Determine the (X, Y) coordinate at the center of the cell enclosing the given text.  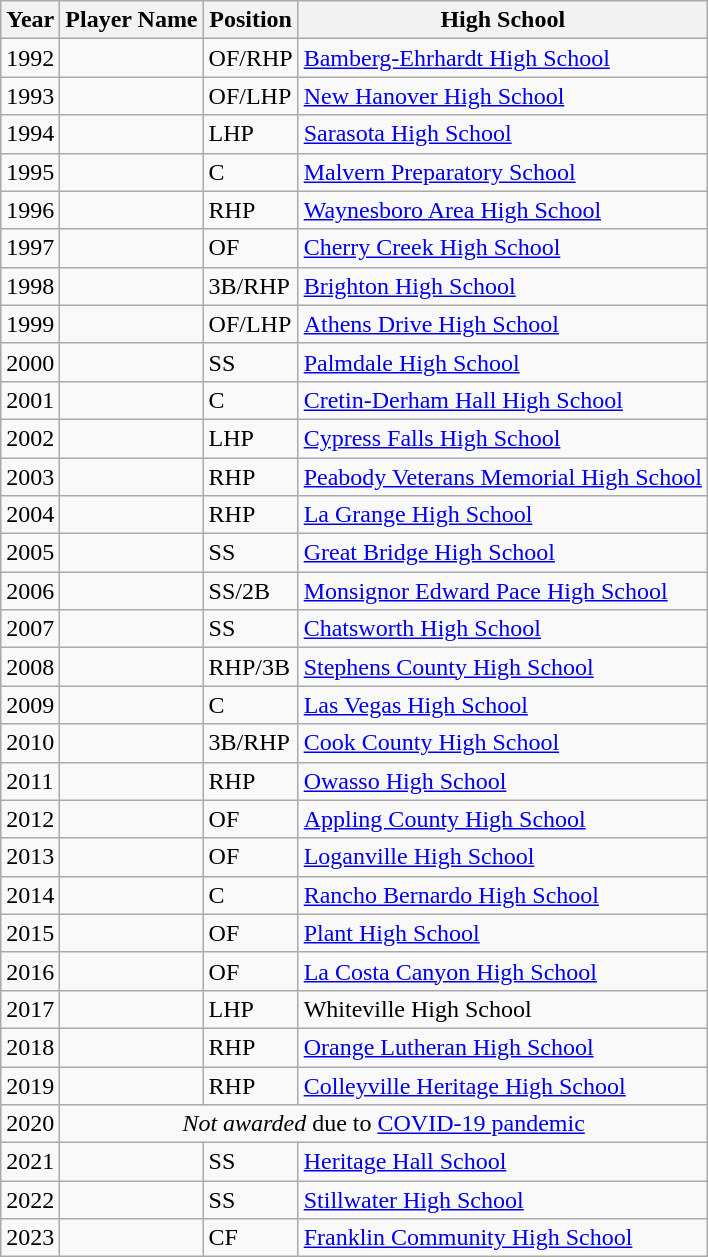
Stephens County High School (502, 667)
1998 (30, 286)
High School (502, 20)
1995 (30, 172)
2021 (30, 1162)
CF (250, 1238)
Cook County High School (502, 743)
Cypress Falls High School (502, 438)
2005 (30, 553)
La Grange High School (502, 515)
2022 (30, 1200)
2014 (30, 895)
Las Vegas High School (502, 705)
Great Bridge High School (502, 553)
2016 (30, 971)
2007 (30, 629)
Waynesboro Area High School (502, 210)
1993 (30, 96)
Owasso High School (502, 781)
1999 (30, 324)
2018 (30, 1047)
2009 (30, 705)
Colleyville Heritage High School (502, 1085)
2008 (30, 667)
Heritage Hall School (502, 1162)
Whiteville High School (502, 1009)
1994 (30, 134)
Cretin-Derham Hall High School (502, 400)
Sarasota High School (502, 134)
2013 (30, 857)
2012 (30, 819)
Franklin Community High School (502, 1238)
OF/RHP (250, 58)
Monsignor Edward Pace High School (502, 591)
Year (30, 20)
SS/2B (250, 591)
2023 (30, 1238)
Chatsworth High School (502, 629)
2020 (30, 1124)
2002 (30, 438)
Loganville High School (502, 857)
2004 (30, 515)
Stillwater High School (502, 1200)
2010 (30, 743)
2001 (30, 400)
2017 (30, 1009)
RHP/3B (250, 667)
2019 (30, 1085)
2003 (30, 477)
2000 (30, 362)
New Hanover High School (502, 96)
Plant High School (502, 933)
Bamberg-Ehrhardt High School (502, 58)
Palmdale High School (502, 362)
Brighton High School (502, 286)
Athens Drive High School (502, 324)
Appling County High School (502, 819)
Not awarded due to COVID-19 pandemic (384, 1124)
Position (250, 20)
Peabody Veterans Memorial High School (502, 477)
Orange Lutheran High School (502, 1047)
2011 (30, 781)
2006 (30, 591)
1992 (30, 58)
La Costa Canyon High School (502, 971)
Player Name (132, 20)
Cherry Creek High School (502, 248)
Malvern Preparatory School (502, 172)
Rancho Bernardo High School (502, 895)
1996 (30, 210)
1997 (30, 248)
2015 (30, 933)
